Detect which cell encompasses the target text, then output its [X, Y] center coordinate. 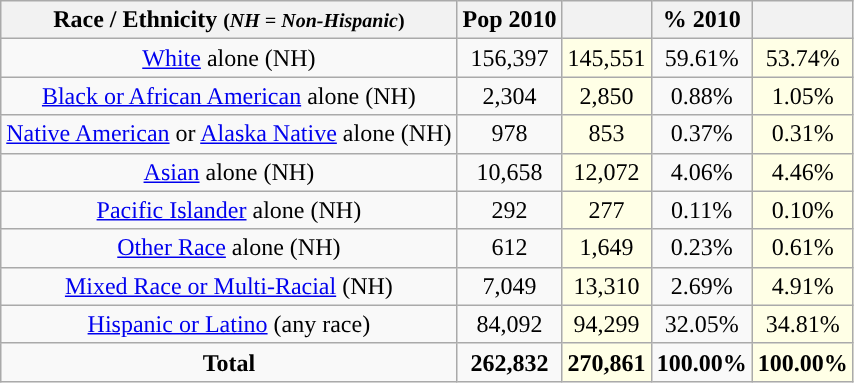
84,092 [510, 324]
% 2010 [702, 20]
32.05% [702, 324]
Pacific Islander alone (NH) [229, 210]
0.11% [702, 210]
7,049 [510, 286]
145,551 [606, 58]
2.69% [702, 286]
0.37% [702, 134]
94,299 [606, 324]
0.31% [802, 134]
1.05% [802, 96]
Other Race alone (NH) [229, 248]
White alone (NH) [229, 58]
59.61% [702, 58]
4.06% [702, 172]
2,304 [510, 96]
4.91% [802, 286]
Pop 2010 [510, 20]
853 [606, 134]
4.46% [802, 172]
13,310 [606, 286]
Native American or Alaska Native alone (NH) [229, 134]
277 [606, 210]
Total [229, 362]
978 [510, 134]
Asian alone (NH) [229, 172]
Race / Ethnicity (NH = Non-Hispanic) [229, 20]
2,850 [606, 96]
612 [510, 248]
0.10% [802, 210]
12,072 [606, 172]
270,861 [606, 362]
0.61% [802, 248]
0.88% [702, 96]
53.74% [802, 58]
0.23% [702, 248]
292 [510, 210]
10,658 [510, 172]
1,649 [606, 248]
Black or African American alone (NH) [229, 96]
156,397 [510, 58]
Mixed Race or Multi-Racial (NH) [229, 286]
262,832 [510, 362]
34.81% [802, 324]
Hispanic or Latino (any race) [229, 324]
